Find where the given text appears and provide that cell's center as [x, y] coordinate. 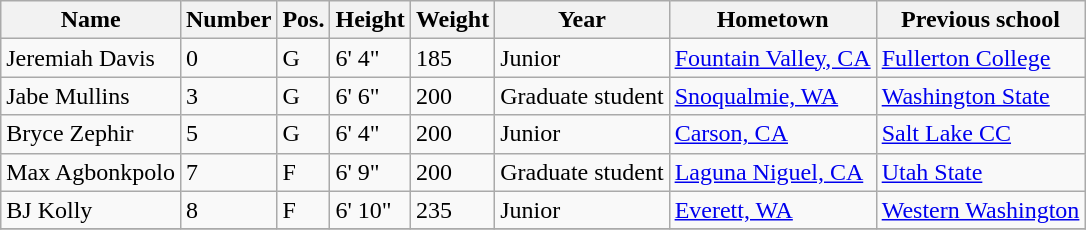
Fullerton College [980, 58]
Western Washington [980, 210]
3 [228, 96]
235 [452, 210]
6' 9" [370, 172]
Jabe Mullins [91, 96]
Weight [452, 20]
Jeremiah Davis [91, 58]
Fountain Valley, CA [772, 58]
Washington State [980, 96]
Everett, WA [772, 210]
Hometown [772, 20]
185 [452, 58]
5 [228, 134]
Number [228, 20]
Height [370, 20]
0 [228, 58]
6' 6" [370, 96]
Name [91, 20]
Year [582, 20]
8 [228, 210]
BJ Kolly [91, 210]
Carson, CA [772, 134]
Pos. [304, 20]
Utah State [980, 172]
Bryce Zephir [91, 134]
Laguna Niguel, CA [772, 172]
7 [228, 172]
6' 10" [370, 210]
Salt Lake CC [980, 134]
Previous school [980, 20]
Max Agbonkpolo [91, 172]
Snoqualmie, WA [772, 96]
